Pinpoint the cell where the given text exists, returning its (X, Y) midpoint coordinate. 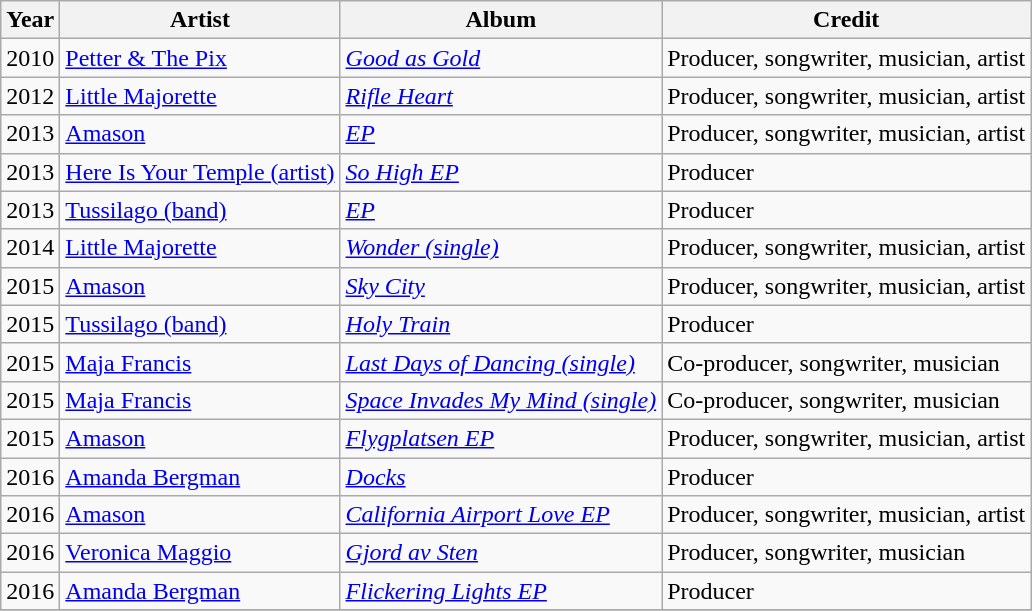
Flygplatsen EP (501, 438)
Wonder (single) (501, 248)
Good as Gold (501, 58)
Album (501, 20)
Rifle Heart (501, 96)
Artist (200, 20)
Year (30, 20)
Producer, songwriter, musician (846, 553)
Sky City (501, 286)
Gjord av Sten (501, 553)
Holy Train (501, 324)
Space Invades My Mind (single) (501, 400)
2010 (30, 58)
Last Days of Dancing (single) (501, 362)
Docks (501, 477)
California Airport Love EP (501, 515)
Flickering Lights EP (501, 591)
2014 (30, 248)
Veronica Maggio (200, 553)
So High EP (501, 172)
Here Is Your Temple (artist) (200, 172)
Credit (846, 20)
2012 (30, 96)
Petter & The Pix (200, 58)
